Pinpoint the cell where the given text exists, returning its [x, y] midpoint coordinate. 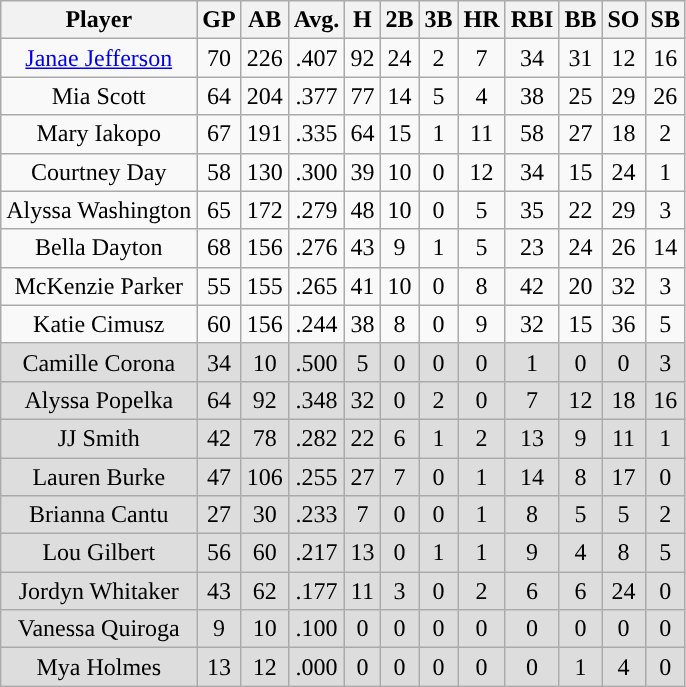
Lauren Burke [99, 477]
130 [264, 172]
Bella Dayton [99, 248]
H [362, 20]
41 [362, 286]
Avg. [316, 20]
226 [264, 58]
Mary Iakopo [99, 134]
.377 [316, 96]
.500 [316, 362]
Lou Gilbert [99, 553]
Mia Scott [99, 96]
155 [264, 286]
78 [264, 438]
17 [624, 477]
JJ Smith [99, 438]
191 [264, 134]
.244 [316, 324]
.348 [316, 400]
GP [219, 20]
SO [624, 20]
68 [219, 248]
30 [264, 515]
.265 [316, 286]
20 [580, 286]
Janae Jefferson [99, 58]
.282 [316, 438]
.255 [316, 477]
Mya Holmes [99, 667]
77 [362, 96]
Vanessa Quiroga [99, 629]
Courtney Day [99, 172]
47 [219, 477]
.217 [316, 553]
McKenzie Parker [99, 286]
.279 [316, 210]
.000 [316, 667]
204 [264, 96]
Katie Cimusz [99, 324]
BB [580, 20]
35 [532, 210]
172 [264, 210]
Player [99, 20]
.276 [316, 248]
.300 [316, 172]
AB [264, 20]
RBI [532, 20]
65 [219, 210]
3B [438, 20]
.100 [316, 629]
56 [219, 553]
48 [362, 210]
67 [219, 134]
.407 [316, 58]
.233 [316, 515]
106 [264, 477]
Camille Corona [99, 362]
55 [219, 286]
36 [624, 324]
Brianna Cantu [99, 515]
.177 [316, 591]
70 [219, 58]
.335 [316, 134]
23 [532, 248]
Alyssa Washington [99, 210]
2B [400, 20]
31 [580, 58]
62 [264, 591]
Alyssa Popelka [99, 400]
HR [482, 20]
39 [362, 172]
Jordyn Whitaker [99, 591]
SB [665, 20]
25 [580, 96]
